Locate the cell with the specified text and output its [X, Y] center coordinate. 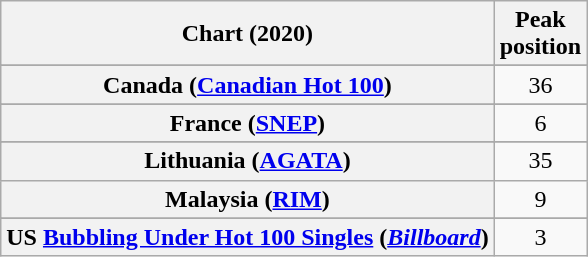
35 [540, 161]
Lithuania (AGATA) [248, 161]
Chart (2020) [248, 34]
US Bubbling Under Hot 100 Singles (Billboard) [248, 237]
Malaysia (RIM) [248, 199]
France (SNEP) [248, 123]
36 [540, 85]
Peakposition [540, 34]
3 [540, 237]
Canada (Canadian Hot 100) [248, 85]
9 [540, 199]
6 [540, 123]
